Output the [x, y] coordinate of the center of the cell containing the given text.  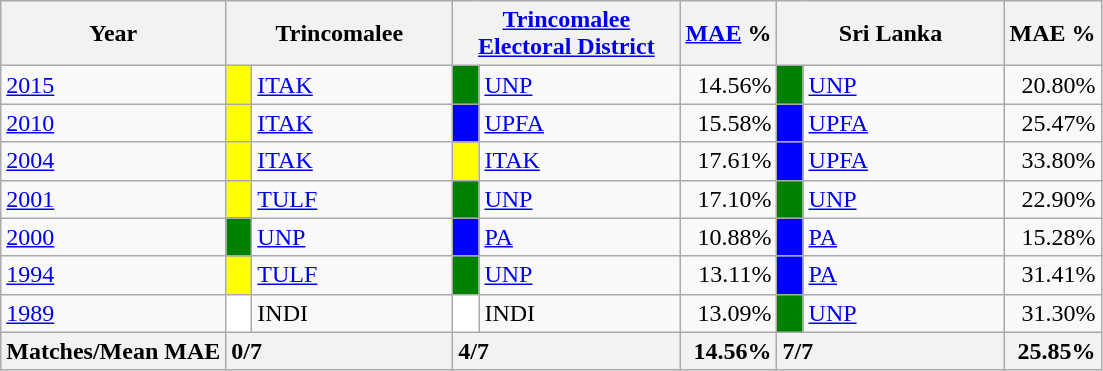
13.11% [728, 275]
Matches/Mean MAE [114, 351]
31.30% [1052, 313]
13.09% [728, 313]
22.90% [1052, 199]
15.28% [1052, 237]
25.85% [1052, 351]
0/7 [340, 351]
20.80% [1052, 85]
33.80% [1052, 161]
17.61% [728, 161]
Trincomalee [340, 34]
2015 [114, 85]
2004 [114, 161]
4/7 [566, 351]
25.47% [1052, 123]
15.58% [728, 123]
31.41% [1052, 275]
Year [114, 34]
17.10% [728, 199]
Sri Lanka [890, 34]
7/7 [890, 351]
1989 [114, 313]
2010 [114, 123]
2001 [114, 199]
10.88% [728, 237]
2000 [114, 237]
Trincomalee Electoral District [566, 34]
1994 [114, 275]
